For the text-containing cell, return its midpoint in (X, Y) coordinate format. 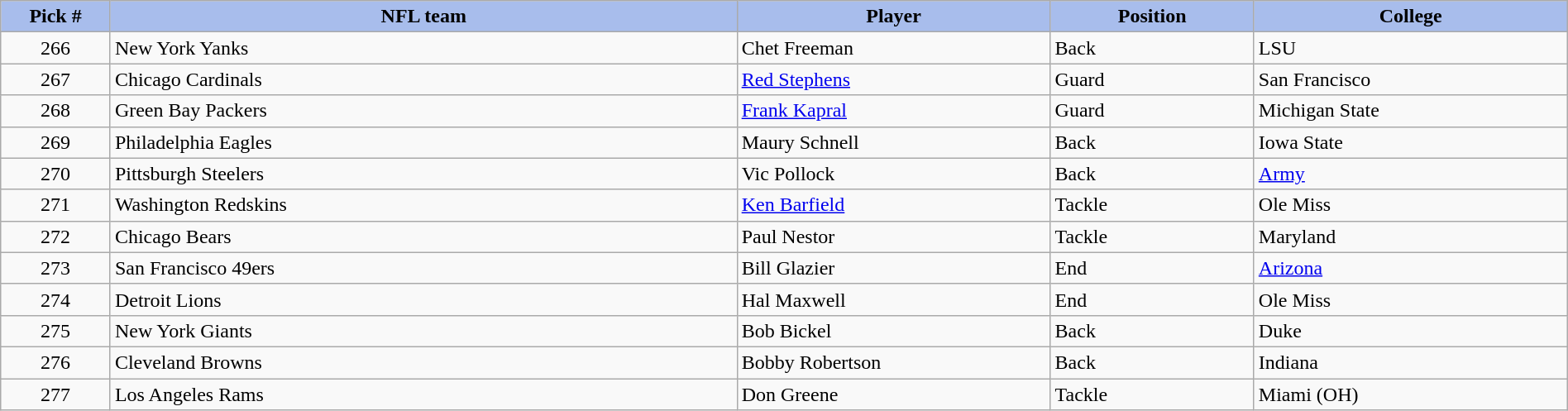
276 (56, 362)
San Francisco 49ers (423, 268)
275 (56, 331)
LSU (1411, 48)
Michigan State (1411, 111)
Chet Freeman (893, 48)
New York Yanks (423, 48)
NFL team (423, 17)
Red Stephens (893, 79)
271 (56, 205)
269 (56, 142)
Cleveland Browns (423, 362)
Player (893, 17)
Bob Bickel (893, 331)
Don Greene (893, 394)
Indiana (1411, 362)
Frank Kapral (893, 111)
266 (56, 48)
New York Giants (423, 331)
Bobby Robertson (893, 362)
Arizona (1411, 268)
Washington Redskins (423, 205)
Duke (1411, 331)
268 (56, 111)
Ken Barfield (893, 205)
Position (1152, 17)
Green Bay Packers (423, 111)
267 (56, 79)
Army (1411, 174)
277 (56, 394)
273 (56, 268)
Detroit Lions (423, 299)
San Francisco (1411, 79)
Pick # (56, 17)
Iowa State (1411, 142)
Maury Schnell (893, 142)
Maryland (1411, 237)
Miami (OH) (1411, 394)
College (1411, 17)
Chicago Bears (423, 237)
272 (56, 237)
Los Angeles Rams (423, 394)
Hal Maxwell (893, 299)
270 (56, 174)
Philadelphia Eagles (423, 142)
Bill Glazier (893, 268)
Vic Pollock (893, 174)
274 (56, 299)
Pittsburgh Steelers (423, 174)
Chicago Cardinals (423, 79)
Paul Nestor (893, 237)
